Capture the cell that displays the provided text and extract its [X, Y] central coordinate. 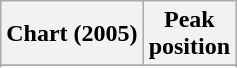
Peak position [189, 34]
Chart (2005) [72, 34]
